For the text-containing cell, return its midpoint in (X, Y) coordinate format. 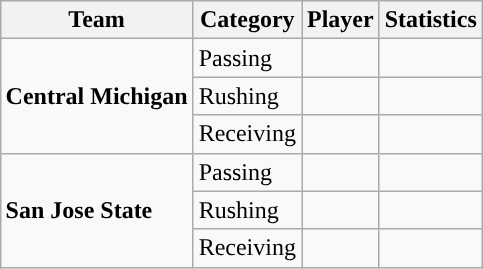
Team (96, 20)
Player (341, 20)
San Jose State (96, 210)
Category (247, 20)
Statistics (430, 20)
Central Michigan (96, 96)
